Return the (x, y) coordinate for the center point of the cell that contains the specified text.  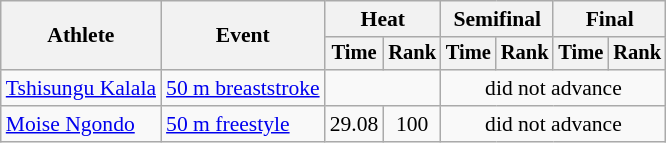
Athlete (81, 36)
29.08 (354, 124)
50 m freestyle (243, 124)
Final (609, 19)
50 m breaststroke (243, 88)
Event (243, 36)
Heat (383, 19)
Semifinal (497, 19)
Moise Ngondo (81, 124)
Tshisungu Kalala (81, 88)
100 (412, 124)
